Scan for the cell matching the given text and deliver its [X, Y] coordinate at center. 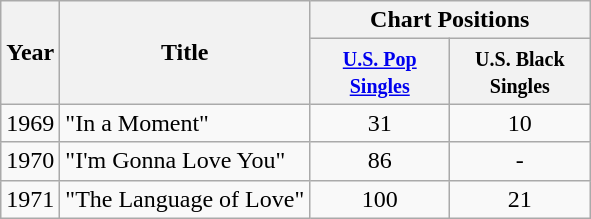
86 [380, 161]
Chart Positions [450, 20]
"I'm Gonna Love You" [185, 161]
1970 [30, 161]
21 [520, 199]
100 [380, 199]
"In a Moment" [185, 123]
1969 [30, 123]
- [520, 161]
U.S. Pop Singles [380, 72]
10 [520, 123]
1971 [30, 199]
U.S. Black Singles [520, 72]
Title [185, 52]
Year [30, 52]
"The Language of Love" [185, 199]
31 [380, 123]
